Return [x, y] of the center of cell containing provided text 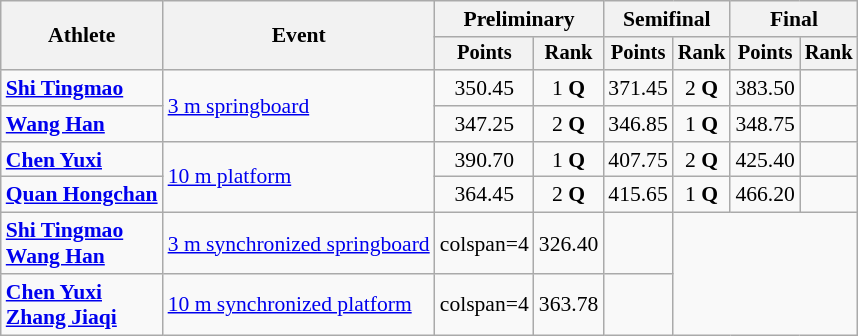
371.45 [638, 88]
3 m synchronized springboard [299, 244]
10 m platform [299, 178]
326.40 [568, 244]
Final [794, 19]
Quan Hongchan [82, 195]
383.50 [764, 88]
10 m synchronized platform [299, 304]
425.40 [764, 160]
364.45 [484, 195]
Chen YuxiZhang Jiaqi [82, 304]
Preliminary [520, 19]
363.78 [568, 304]
390.70 [484, 160]
Chen Yuxi [82, 160]
407.75 [638, 160]
Shi Tingmao [82, 88]
Event [299, 36]
350.45 [484, 88]
347.25 [484, 124]
Wang Han [82, 124]
Shi TingmaoWang Han [82, 244]
415.65 [638, 195]
3 m springboard [299, 106]
Semifinal [666, 19]
346.85 [638, 124]
Athlete [82, 36]
466.20 [764, 195]
348.75 [764, 124]
